For the text-containing cell, return its midpoint in (x, y) coordinate format. 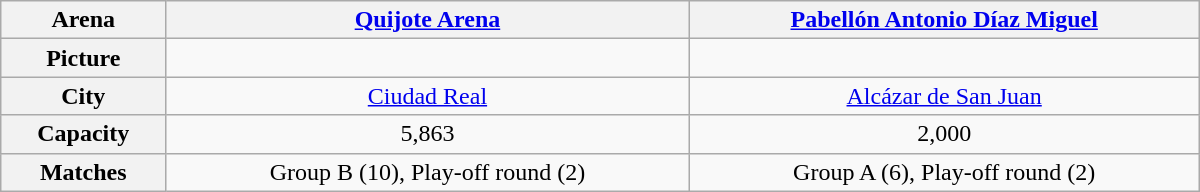
Quijote Arena (428, 20)
City (84, 96)
Ciudad Real (428, 96)
Capacity (84, 134)
Alcázar de San Juan (944, 96)
5,863 (428, 134)
Matches (84, 172)
Pabellón Antonio Díaz Miguel (944, 20)
Group B (10), Play-off round (2) (428, 172)
Arena (84, 20)
Group A (6), Play-off round (2) (944, 172)
Picture (84, 58)
2,000 (944, 134)
